Determine the (x, y) coordinate at the center of the cell enclosing the given text.  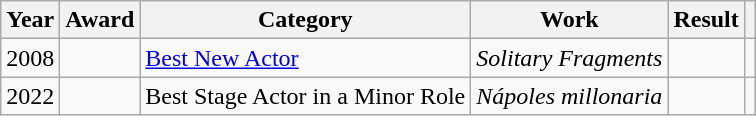
Award (100, 20)
Year (30, 20)
Best Stage Actor in a Minor Role (306, 96)
2008 (30, 58)
2022 (30, 96)
Work (570, 20)
Nápoles millonaria (570, 96)
Category (306, 20)
Solitary Fragments (570, 58)
Best New Actor (306, 58)
Result (706, 20)
